Search for the cell housing the specified text and yield its (X, Y) center coordinate. 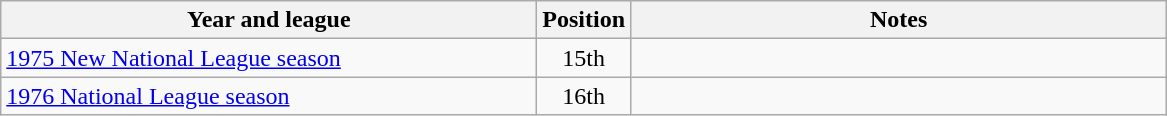
Position (584, 20)
Year and league (269, 20)
Notes (899, 20)
1976 National League season (269, 96)
16th (584, 96)
1975 New National League season (269, 58)
15th (584, 58)
